Scan for the cell matching the given text and deliver its (X, Y) coordinate at center. 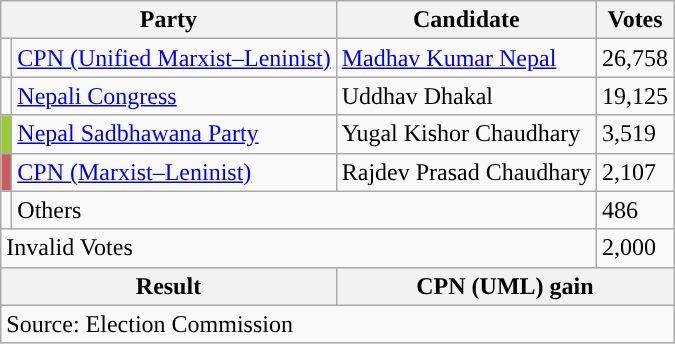
2,000 (636, 248)
Uddhav Dhakal (466, 96)
Party (168, 20)
Source: Election Commission (338, 324)
26,758 (636, 58)
Yugal Kishor Chaudhary (466, 134)
Result (168, 286)
486 (636, 210)
Madhav Kumar Nepal (466, 58)
Rajdev Prasad Chaudhary (466, 172)
Nepali Congress (174, 96)
CPN (Unified Marxist–Leninist) (174, 58)
Nepal Sadbhawana Party (174, 134)
Votes (636, 20)
19,125 (636, 96)
3,519 (636, 134)
2,107 (636, 172)
CPN (Marxist–Leninist) (174, 172)
Others (304, 210)
CPN (UML) gain (504, 286)
Invalid Votes (299, 248)
Candidate (466, 20)
